Identify which cell holds the provided text, then report its (x, y) central coordinate. 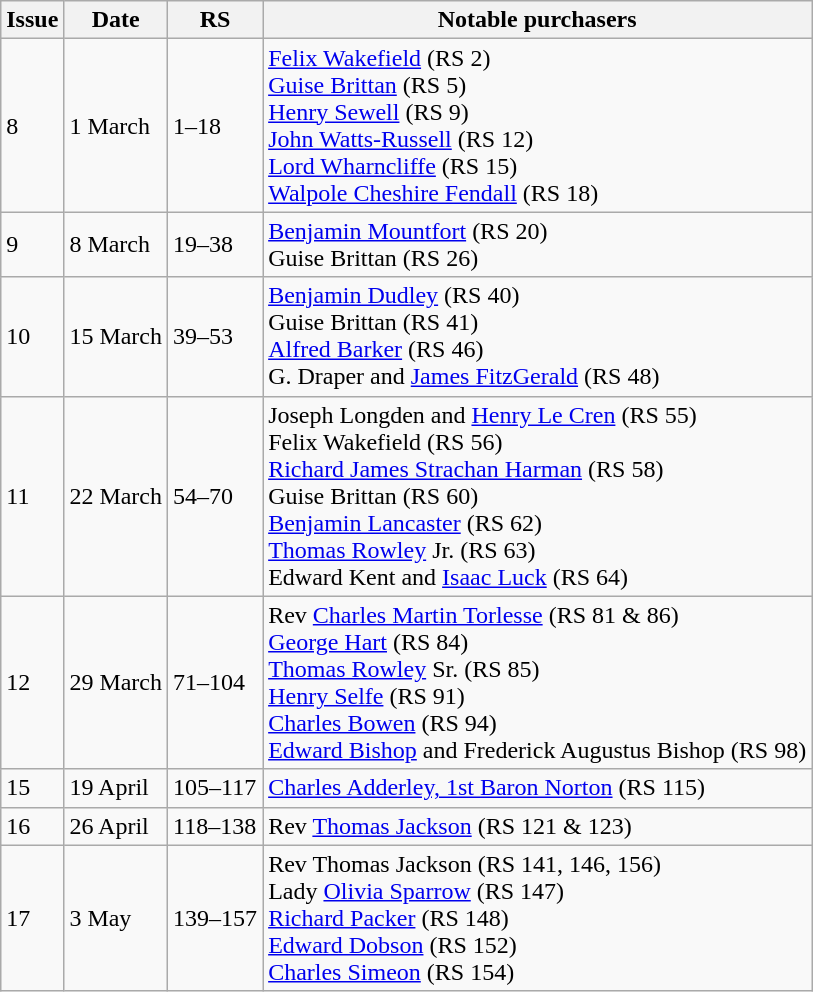
Date (116, 20)
71–104 (216, 682)
Felix Wakefield (RS 2) Guise Brittan (RS 5) Henry Sewell (RS 9) John Watts-Russell (RS 12) Lord Wharncliffe (RS 15) Walpole Cheshire Fendall (RS 18) (538, 126)
54–70 (216, 496)
39–53 (216, 336)
Notable purchasers (538, 20)
26 April (116, 826)
105–117 (216, 788)
3 May (116, 918)
139–157 (216, 918)
29 March (116, 682)
RS (216, 20)
9 (32, 244)
Charles Adderley, 1st Baron Norton (RS 115) (538, 788)
1 March (116, 126)
Rev Thomas Jackson (RS 121 & 123) (538, 826)
8 March (116, 244)
15 March (116, 336)
12 (32, 682)
118–138 (216, 826)
Issue (32, 20)
16 (32, 826)
11 (32, 496)
8 (32, 126)
Rev Thomas Jackson (RS 141, 146, 156) Lady Olivia Sparrow (RS 147) Richard Packer (RS 148) Edward Dobson (RS 152) Charles Simeon (RS 154) (538, 918)
19 April (116, 788)
15 (32, 788)
10 (32, 336)
1–18 (216, 126)
17 (32, 918)
Benjamin Dudley (RS 40)Guise Brittan (RS 41) Alfred Barker (RS 46) G. Draper and James FitzGerald (RS 48) (538, 336)
22 March (116, 496)
19–38 (216, 244)
Benjamin Mountfort (RS 20) Guise Brittan (RS 26) (538, 244)
